Search for the cell housing the specified text and yield its (x, y) center coordinate. 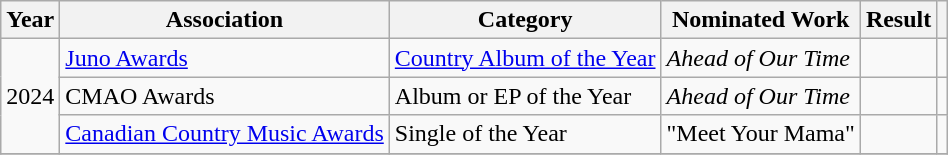
Juno Awards (224, 58)
Country Album of the Year (525, 58)
Result (898, 20)
Association (224, 20)
Canadian Country Music Awards (224, 134)
2024 (30, 96)
Category (525, 20)
Nominated Work (760, 20)
"Meet Your Mama" (760, 134)
Single of the Year (525, 134)
CMAO Awards (224, 96)
Album or EP of the Year (525, 96)
Year (30, 20)
